Locate the cell with the specified text and output its (X, Y) center coordinate. 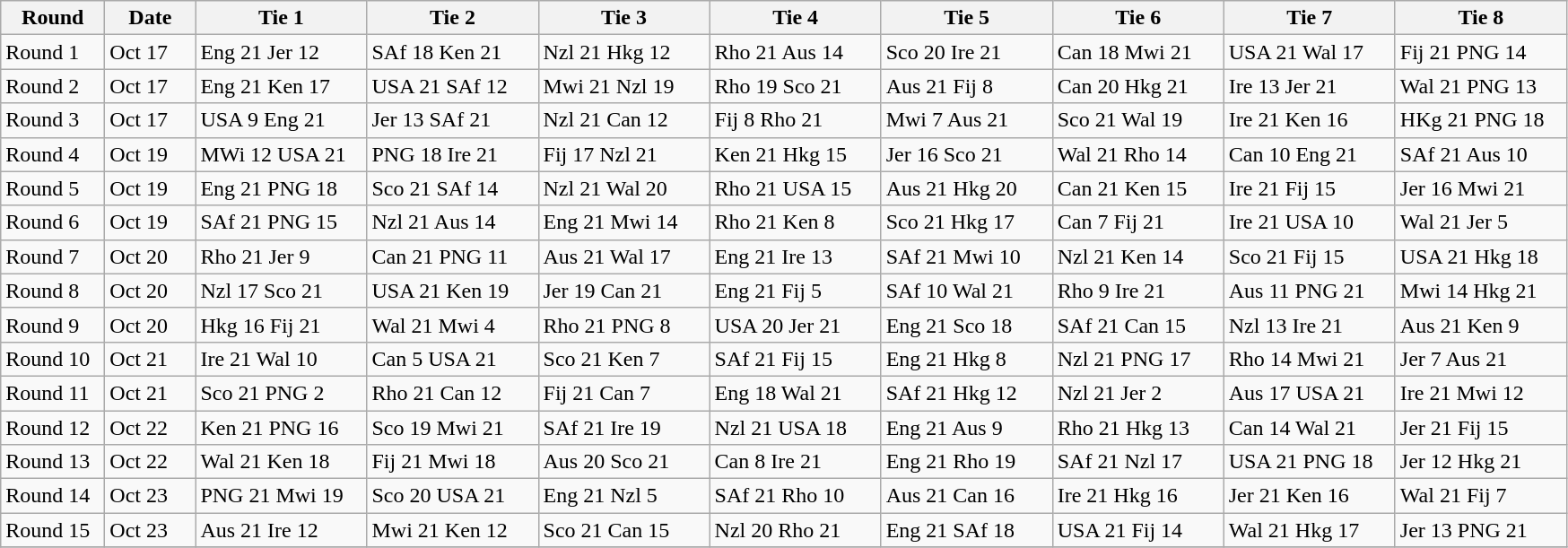
Aus 21 Ire 12 (282, 530)
Tie 7 (1310, 18)
Ire 21 Fij 15 (1310, 188)
Aus 21 Hkg 20 (967, 188)
Nzl 21 Hkg 12 (624, 52)
Tie 5 (967, 18)
SAf 21 Nzl 17 (1137, 462)
Rho 21 Jer 9 (282, 257)
Wal 21 Mwi 4 (452, 325)
USA 21 Hkg 18 (1480, 257)
SAf 21 PNG 15 (282, 222)
Round 13 (53, 462)
Fij 21 Mwi 18 (452, 462)
Mwi 14 Hkg 21 (1480, 291)
Round 10 (53, 359)
Nzl 21 Aus 14 (452, 222)
USA 21 Ken 19 (452, 291)
Wal 21 Fij 7 (1480, 496)
Rho 21 Hkg 13 (1137, 428)
Tie 1 (282, 18)
Can 8 Ire 21 (795, 462)
Sco 19 Mwi 21 (452, 428)
MWi 12 USA 21 (282, 154)
USA 21 Fij 14 (1137, 530)
Wal 21 Hkg 17 (1310, 530)
Round 1 (53, 52)
Rho 19 Sco 21 (795, 86)
Nzl 17 Sco 21 (282, 291)
Rho 21 USA 15 (795, 188)
Eng 21 Ire 13 (795, 257)
Jer 16 Sco 21 (967, 154)
Date (151, 18)
Eng 21 Hkg 8 (967, 359)
Tie 6 (1137, 18)
Tie 3 (624, 18)
Nzl 21 Jer 2 (1137, 393)
Ire 21 Ken 16 (1310, 120)
Eng 21 Aus 9 (967, 428)
Round 15 (53, 530)
Eng 18 Wal 21 (795, 393)
Nzl 21 Can 12 (624, 120)
Mwi 21 Ken 12 (452, 530)
Jer 16 Mwi 21 (1480, 188)
USA 21 SAf 12 (452, 86)
Jer 13 PNG 21 (1480, 530)
Sco 20 USA 21 (452, 496)
HKg 21 PNG 18 (1480, 120)
SAf 18 Ken 21 (452, 52)
Jer 21 Ken 16 (1310, 496)
PNG 18 Ire 21 (452, 154)
Sco 21 PNG 2 (282, 393)
Round (53, 18)
USA 21 Wal 17 (1310, 52)
Nzl 13 Ire 21 (1310, 325)
Can 10 Eng 21 (1310, 154)
Round 9 (53, 325)
Fij 17 Nzl 21 (624, 154)
Fij 21 PNG 14 (1480, 52)
Ire 21 Mwi 12 (1480, 393)
SAf 21 Hkg 12 (967, 393)
Eng 21 Rho 19 (967, 462)
PNG 21 Mwi 19 (282, 496)
Nzl 21 Wal 20 (624, 188)
Ken 21 Hkg 15 (795, 154)
Eng 21 Ken 17 (282, 86)
Hkg 16 Fij 21 (282, 325)
Ken 21 PNG 16 (282, 428)
Can 14 Wal 21 (1310, 428)
Wal 21 Rho 14 (1137, 154)
Can 7 Fij 21 (1137, 222)
Eng 21 Mwi 14 (624, 222)
Sco 21 Ken 7 (624, 359)
SAf 21 Mwi 10 (967, 257)
Sco 21 Can 15 (624, 530)
Aus 21 Can 16 (967, 496)
Jer 13 SAf 21 (452, 120)
Round 6 (53, 222)
SAf 21 Rho 10 (795, 496)
Sco 21 Wal 19 (1137, 120)
USA 9 Eng 21 (282, 120)
Sco 20 Ire 21 (967, 52)
Rho 21 Can 12 (452, 393)
Sco 21 Hkg 17 (967, 222)
Eng 21 PNG 18 (282, 188)
Round 4 (53, 154)
Eng 21 Fij 5 (795, 291)
Nzl 21 Ken 14 (1137, 257)
Nzl 21 PNG 17 (1137, 359)
Round 2 (53, 86)
Wal 21 Ken 18 (282, 462)
Can 18 Mwi 21 (1137, 52)
Eng 21 Nzl 5 (624, 496)
SAf 21 Aus 10 (1480, 154)
SAf 10 Wal 21 (967, 291)
SAf 21 Can 15 (1137, 325)
Ire 21 Hkg 16 (1137, 496)
Nzl 21 USA 18 (795, 428)
Jer 12 Hkg 21 (1480, 462)
Round 11 (53, 393)
Tie 4 (795, 18)
Aus 21 Ken 9 (1480, 325)
Can 20 Hkg 21 (1137, 86)
Ire 13 Jer 21 (1310, 86)
Round 7 (53, 257)
Mwi 21 Nzl 19 (624, 86)
Ire 21 Wal 10 (282, 359)
Round 8 (53, 291)
Round 5 (53, 188)
Can 5 USA 21 (452, 359)
Can 21 PNG 11 (452, 257)
USA 21 PNG 18 (1310, 462)
Fij 8 Rho 21 (795, 120)
Rho 14 Mwi 21 (1310, 359)
Wal 21 Jer 5 (1480, 222)
USA 20 Jer 21 (795, 325)
Round 3 (53, 120)
Fij 21 Can 7 (624, 393)
Eng 21 Jer 12 (282, 52)
Sco 21 SAf 14 (452, 188)
Rho 9 Ire 21 (1137, 291)
Nzl 20 Rho 21 (795, 530)
Eng 21 Sco 18 (967, 325)
Round 14 (53, 496)
Mwi 7 Aus 21 (967, 120)
Sco 21 Fij 15 (1310, 257)
Tie 2 (452, 18)
Aus 20 Sco 21 (624, 462)
Jer 19 Can 21 (624, 291)
Round 12 (53, 428)
Aus 11 PNG 21 (1310, 291)
Aus 21 Fij 8 (967, 86)
SAf 21 Ire 19 (624, 428)
Eng 21 SAf 18 (967, 530)
Rho 21 PNG 8 (624, 325)
Rho 21 Aus 14 (795, 52)
Jer 21 Fij 15 (1480, 428)
Ire 21 USA 10 (1310, 222)
Can 21 Ken 15 (1137, 188)
SAf 21 Fij 15 (795, 359)
Rho 21 Ken 8 (795, 222)
Aus 21 Wal 17 (624, 257)
Wal 21 PNG 13 (1480, 86)
Jer 7 Aus 21 (1480, 359)
Tie 8 (1480, 18)
Aus 17 USA 21 (1310, 393)
